Capture the cell that displays the provided text and extract its (X, Y) central coordinate. 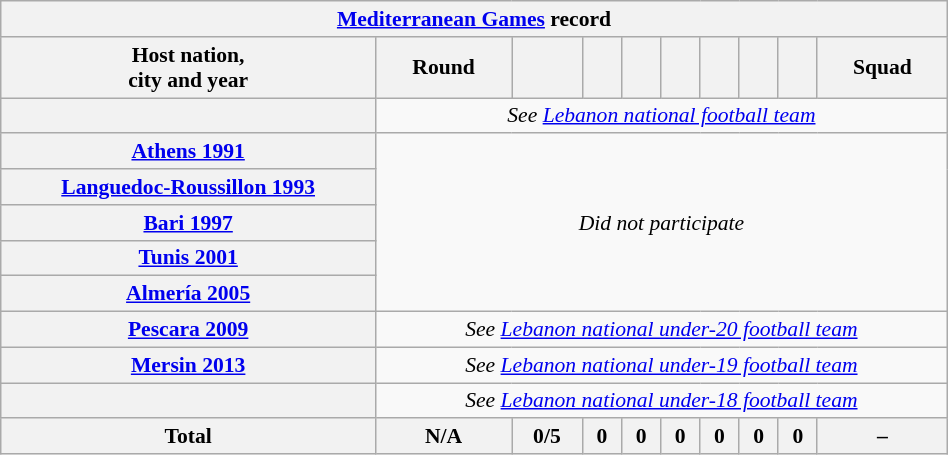
Squad (882, 68)
0/5 (548, 437)
Round (444, 68)
See Lebanon national under-19 football team (662, 365)
Total (188, 437)
Mediterranean Games record (474, 19)
N/A (444, 437)
Almería 2005 (188, 294)
– (882, 437)
Tunis 2001 (188, 258)
Languedoc-Roussillon 1993 (188, 187)
Mersin 2013 (188, 365)
See Lebanon national under-20 football team (662, 330)
Did not participate (662, 223)
See Lebanon national football team (662, 116)
See Lebanon national under-18 football team (662, 401)
Host nation,city and year (188, 68)
Athens 1991 (188, 152)
Pescara 2009 (188, 330)
Bari 1997 (188, 223)
